Identify which cell holds the provided text, then report its (x, y) central coordinate. 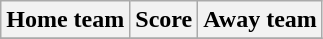
Away team (260, 20)
Home team (66, 20)
Score (164, 20)
